From the cell containing the given text, extract its center point as (X, Y) coordinate. 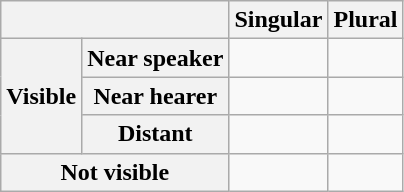
Singular (278, 20)
Plural (366, 20)
Distant (156, 134)
Near hearer (156, 96)
Not visible (115, 172)
Near speaker (156, 58)
Visible (42, 96)
